Provide the (x, y) coordinate of the cell's center where the given text is located.  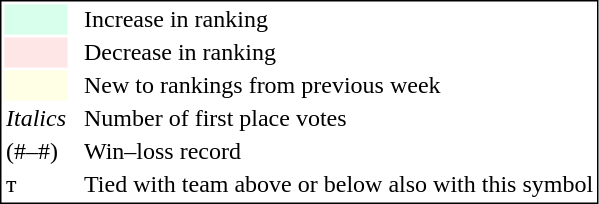
Decrease in ranking (338, 53)
(#–#) (36, 151)
Number of first place votes (338, 119)
New to rankings from previous week (338, 85)
Tied with team above or below also with this symbol (338, 185)
Italics (36, 119)
Win–loss record (338, 151)
т (36, 185)
Increase in ranking (338, 19)
